Find where the given text appears and provide that cell's center as (X, Y) coordinate. 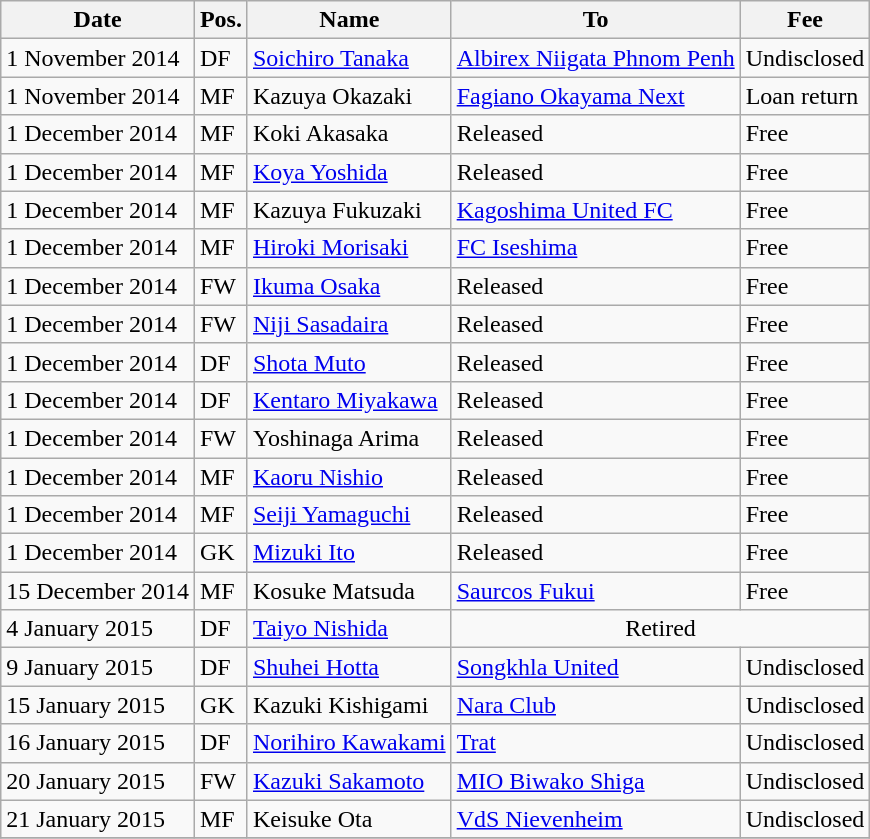
20 January 2015 (98, 781)
Kazuki Sakamoto (349, 781)
Kazuya Okazaki (349, 96)
Kentaro Miyakawa (349, 400)
Songkhla United (596, 667)
Retired (660, 629)
Nara Club (596, 705)
Niji Sasadaira (349, 324)
4 January 2015 (98, 629)
To (596, 20)
Ikuma Osaka (349, 286)
Pos. (220, 20)
Kazuya Fukuzaki (349, 210)
21 January 2015 (98, 819)
Koya Yoshida (349, 172)
Keisuke Ota (349, 819)
Koki Akasaka (349, 134)
Shuhei Hotta (349, 667)
Kaoru Nishio (349, 477)
Loan return (805, 96)
15 January 2015 (98, 705)
Date (98, 20)
Yoshinaga Arima (349, 438)
Kagoshima United FC (596, 210)
Kazuki Kishigami (349, 705)
Trat (596, 743)
Fagiano Okayama Next (596, 96)
Kosuke Matsuda (349, 591)
Name (349, 20)
Norihiro Kawakami (349, 743)
9 January 2015 (98, 667)
Fee (805, 20)
FC Iseshima (596, 248)
VdS Nievenheim (596, 819)
Saurcos Fukui (596, 591)
16 January 2015 (98, 743)
Hiroki Morisaki (349, 248)
15 December 2014 (98, 591)
Shota Muto (349, 362)
Soichiro Tanaka (349, 58)
Albirex Niigata Phnom Penh (596, 58)
Mizuki Ito (349, 553)
MIO Biwako Shiga (596, 781)
Taiyo Nishida (349, 629)
Seiji Yamaguchi (349, 515)
